Return the [x, y] coordinate for the center point of the cell that contains the specified text.  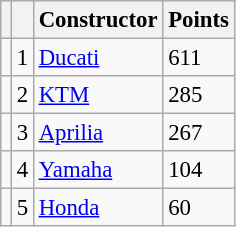
Constructor [98, 20]
2 [22, 95]
1 [22, 58]
Yamaha [98, 170]
3 [22, 133]
60 [198, 208]
Points [198, 20]
611 [198, 58]
4 [22, 170]
267 [198, 133]
Honda [98, 208]
104 [198, 170]
Ducati [98, 58]
5 [22, 208]
Aprilia [98, 133]
KTM [98, 95]
285 [198, 95]
